Capture the cell that displays the provided text and extract its [x, y] central coordinate. 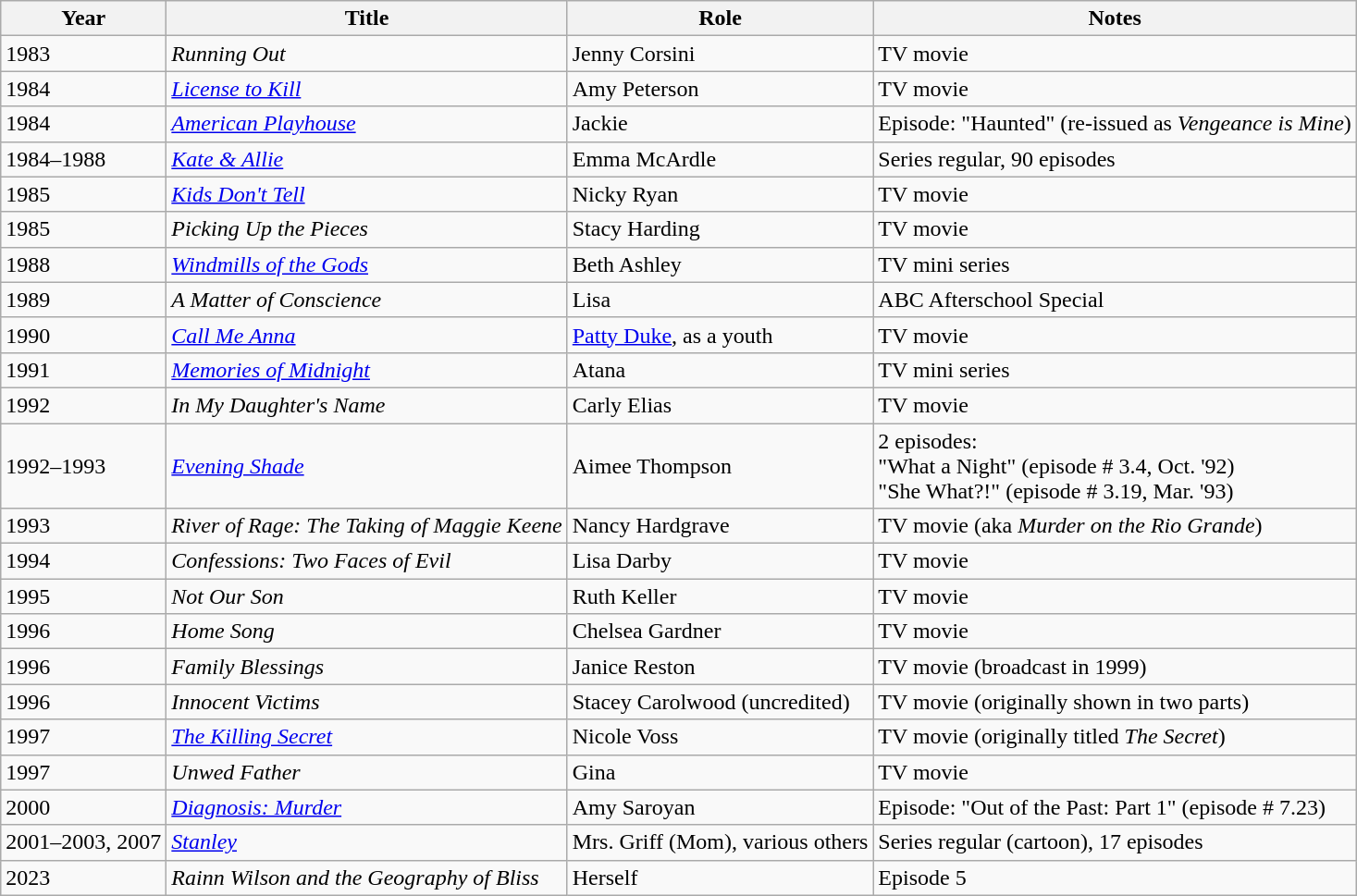
Beth Ashley [720, 264]
Diagnosis: Murder [366, 807]
Nancy Hardgrave [720, 526]
Picking Up the Pieces [366, 229]
Stacey Carolwood (uncredited) [720, 702]
Emma McArdle [720, 159]
Janice Reston [720, 667]
Gina [720, 772]
Kate & Allie [366, 159]
1991 [83, 370]
Patty Duke, as a youth [720, 335]
The Killing Secret [366, 737]
1990 [83, 335]
Nicole Voss [720, 737]
2023 [83, 878]
Memories of Midnight [366, 370]
Episode: "Haunted" (re-issued as Vengeance is Mine) [1115, 124]
In My Daughter's Name [366, 405]
2 episodes: "What a Night" (episode # 3.4, Oct. '92) "She What?!" (episode # 3.19, Mar. '93) [1115, 466]
Year [83, 18]
Series regular, 90 episodes [1115, 159]
Amy Peterson [720, 89]
Atana [720, 370]
Call Me Anna [366, 335]
1994 [83, 561]
TV movie (broadcast in 1999) [1115, 667]
Stacy Harding [720, 229]
Episode 5 [1115, 878]
Amy Saroyan [720, 807]
Confessions: Two Faces of Evil [366, 561]
1993 [83, 526]
License to Kill [366, 89]
Herself [720, 878]
TV movie (originally shown in two parts) [1115, 702]
1983 [83, 54]
Series regular (cartoon), 17 episodes [1115, 842]
Aimee Thompson [720, 466]
Lisa Darby [720, 561]
TV movie (aka Murder on the Rio Grande) [1115, 526]
1992–1993 [83, 466]
2000 [83, 807]
2001–2003, 2007 [83, 842]
Nicky Ryan [720, 194]
A Matter of Conscience [366, 300]
Windmills of the Gods [366, 264]
Rainn Wilson and the Geography of Bliss [366, 878]
1984–1988 [83, 159]
River of Rage: The Taking of Maggie Keene [366, 526]
Title [366, 18]
Jackie [720, 124]
Unwed Father [366, 772]
American Playhouse [366, 124]
Jenny Corsini [720, 54]
Lisa [720, 300]
TV movie (originally titled The Secret) [1115, 737]
1988 [83, 264]
Mrs. Griff (Mom), various others [720, 842]
Innocent Victims [366, 702]
Family Blessings [366, 667]
Episode: "Out of the Past: Part 1" (episode # 7.23) [1115, 807]
Running Out [366, 54]
Ruth Keller [720, 596]
Notes [1115, 18]
ABC Afterschool Special [1115, 300]
Chelsea Gardner [720, 632]
Stanley [366, 842]
Home Song [366, 632]
Role [720, 18]
1989 [83, 300]
Carly Elias [720, 405]
1992 [83, 405]
Kids Don't Tell [366, 194]
1995 [83, 596]
Evening Shade [366, 466]
Not Our Son [366, 596]
